Return (x, y) of the center of cell containing provided text 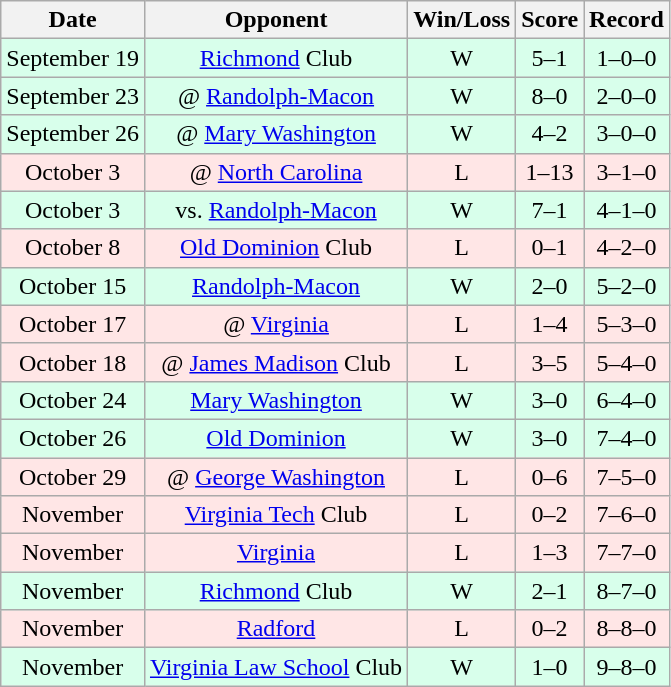
September 19 (73, 58)
Opponent (276, 20)
8–0 (550, 96)
@ Mary Washington (276, 134)
October 24 (73, 400)
5–2–0 (627, 286)
2–1 (550, 591)
5–3–0 (627, 324)
Virginia Law School Club (276, 667)
5–1 (550, 58)
4–1–0 (627, 210)
8–7–0 (627, 591)
7–1 (550, 210)
@ George Washington (276, 477)
Virginia Tech Club (276, 515)
Old Dominion Club (276, 248)
5–4–0 (627, 362)
7–5–0 (627, 477)
October 17 (73, 324)
@ Randolph-Macon (276, 96)
7–6–0 (627, 515)
October 8 (73, 248)
2–0–0 (627, 96)
4–2–0 (627, 248)
2–0 (550, 286)
@ James Madison Club (276, 362)
@ Virginia (276, 324)
vs. Randolph-Macon (276, 210)
September 26 (73, 134)
Record (627, 20)
4–2 (550, 134)
Randolph-Macon (276, 286)
1–4 (550, 324)
October 26 (73, 438)
@ North Carolina (276, 172)
Virginia (276, 553)
9–8–0 (627, 667)
1–0 (550, 667)
1–0–0 (627, 58)
1–13 (550, 172)
3–1–0 (627, 172)
7–7–0 (627, 553)
1–3 (550, 553)
Win/Loss (462, 20)
Date (73, 20)
7–4–0 (627, 438)
Score (550, 20)
0–6 (550, 477)
0–1 (550, 248)
Mary Washington (276, 400)
Old Dominion (276, 438)
October 18 (73, 362)
3–5 (550, 362)
October 15 (73, 286)
Radford (276, 629)
6–4–0 (627, 400)
September 23 (73, 96)
8–8–0 (627, 629)
3–0–0 (627, 134)
October 29 (73, 477)
